Find where the given text appears and provide that cell's center as [X, Y] coordinate. 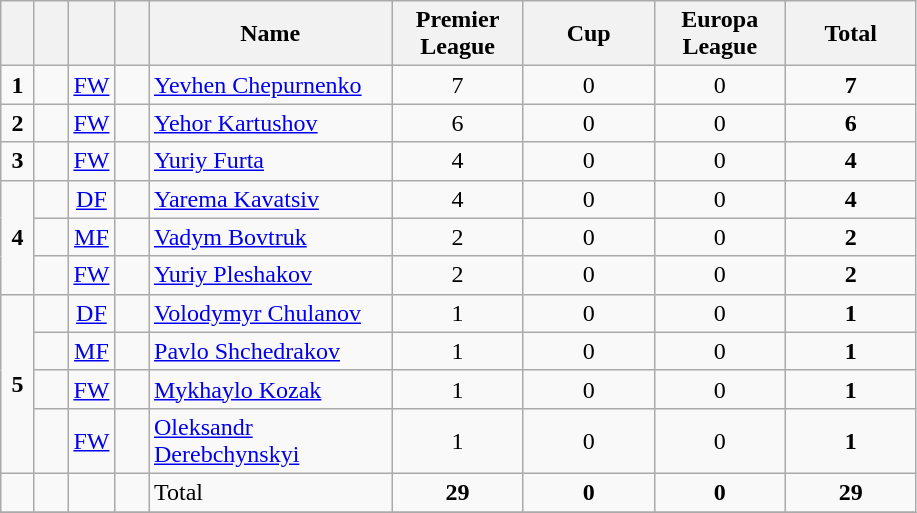
Europa League [720, 34]
Pavlo Shchedrakov [270, 351]
Yehor Kartushov [270, 123]
Vadym Bovtruk [270, 237]
Yuriy Furta [270, 161]
Mykhaylo Kozak [270, 389]
Yuriy Pleshakov [270, 275]
Cup [588, 34]
Premier League [458, 34]
Name [270, 34]
5 [18, 384]
Oleksandr Derebchynskyi [270, 440]
Yevhen Chepurnenko [270, 85]
Volodymyr Chulanov [270, 313]
Yarema Kavatsiv [270, 199]
3 [18, 161]
